Provide the [x, y] coordinate of the cell's center where the given text is located.  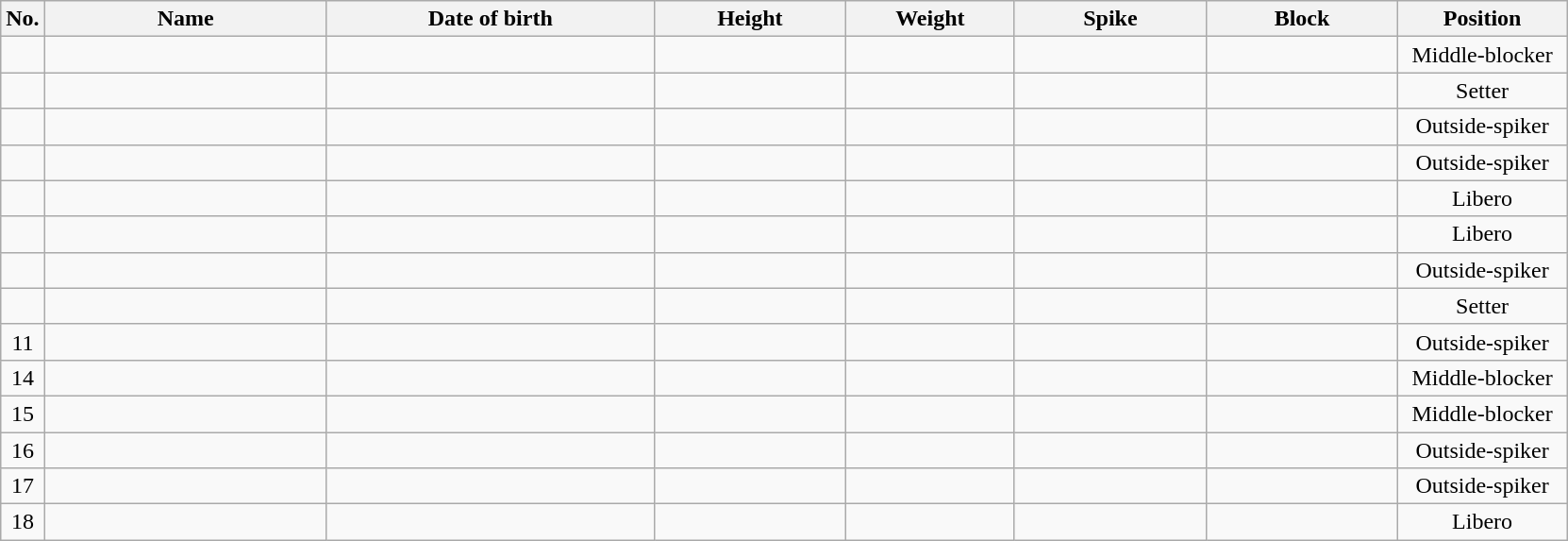
14 [23, 378]
18 [23, 522]
No. [23, 19]
Weight [930, 19]
16 [23, 450]
15 [23, 414]
Height [749, 19]
Spike [1109, 19]
11 [23, 342]
Date of birth [491, 19]
Position [1483, 19]
17 [23, 486]
Block [1302, 19]
Name [185, 19]
